Search for the cell housing the specified text and yield its (x, y) center coordinate. 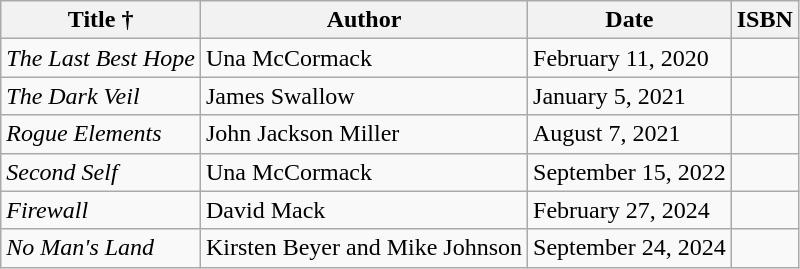
Author (364, 20)
Kirsten Beyer and Mike Johnson (364, 248)
The Last Best Hope (101, 58)
January 5, 2021 (630, 96)
James Swallow (364, 96)
September 24, 2024 (630, 248)
David Mack (364, 210)
The Dark Veil (101, 96)
August 7, 2021 (630, 134)
Title † (101, 20)
Date (630, 20)
Second Self (101, 172)
February 27, 2024 (630, 210)
February 11, 2020 (630, 58)
ISBN (764, 20)
Rogue Elements (101, 134)
No Man's Land (101, 248)
September 15, 2022 (630, 172)
Firewall (101, 210)
John Jackson Miller (364, 134)
